Return (X, Y) of the center of cell containing provided text 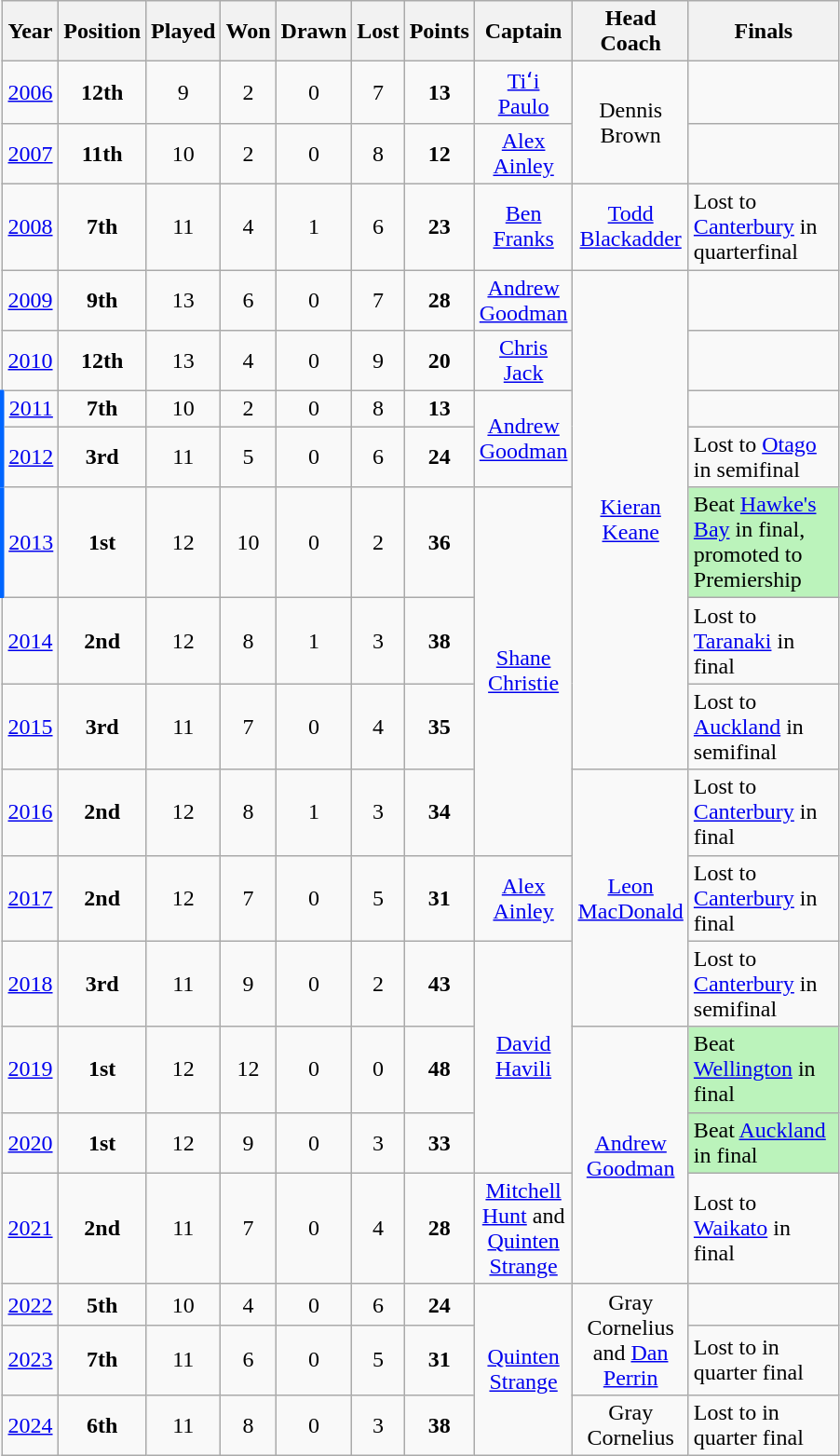
Chris Jack (523, 361)
Tiʻi Paulo (523, 93)
2024 (30, 1425)
Position (102, 32)
Leon MacDonald (630, 898)
2006 (30, 93)
Quinten Strange (523, 1369)
2014 (30, 641)
2020 (30, 1142)
Gray Cornelius (630, 1425)
Lost to Waikato in final (764, 1228)
2023 (30, 1360)
2010 (30, 361)
2007 (30, 153)
2009 (30, 300)
6th (102, 1425)
33 (440, 1142)
2018 (30, 984)
Lost to Auckland in semifinal (764, 727)
2012 (30, 456)
2021 (30, 1228)
36 (440, 542)
2015 (30, 727)
2013 (30, 542)
Dennis Brown (630, 123)
Beat Auckland in final (764, 1142)
Beat Hawke's Bay in final, promoted to Premiership (764, 542)
2017 (30, 898)
Lost to Taranaki in final (764, 641)
Lost (378, 32)
43 (440, 984)
Kieran Keane (630, 520)
Played (183, 32)
Captain (523, 32)
Finals (764, 32)
Todd Blackadder (630, 226)
2011 (30, 409)
35 (440, 727)
2008 (30, 226)
Lost to Canterbury in semifinal (764, 984)
Ben Franks (523, 226)
Shane Christie (523, 671)
48 (440, 1069)
Beat Wellington in final (764, 1069)
34 (440, 812)
Won (248, 32)
Mitchell Hunt and Quinten Strange (523, 1228)
2022 (30, 1304)
Head Coach (630, 32)
Lost to Otago in semifinal (764, 456)
Year (30, 32)
Drawn (314, 32)
2016 (30, 812)
5th (102, 1304)
Lost to Canterbury in quarterfinal (764, 226)
23 (440, 226)
Gray Cornelius and Dan Perrin (630, 1340)
Points (440, 32)
2019 (30, 1069)
20 (440, 361)
David Havili (523, 1056)
9th (102, 300)
11th (102, 153)
